Return the [X, Y] coordinate for the center point of the cell that contains the specified text.  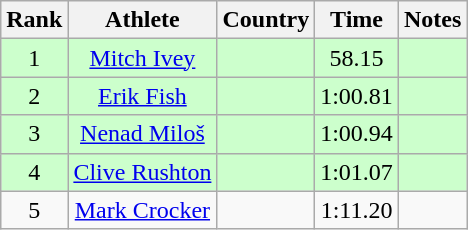
Athlete [142, 20]
3 [34, 134]
1:01.07 [357, 172]
Erik Fish [142, 96]
Rank [34, 20]
Nenad Miloš [142, 134]
4 [34, 172]
Country [266, 20]
5 [34, 210]
Mark Crocker [142, 210]
1:00.94 [357, 134]
1:00.81 [357, 96]
1 [34, 58]
Mitch Ivey [142, 58]
Clive Rushton [142, 172]
Notes [432, 20]
58.15 [357, 58]
1:11.20 [357, 210]
Time [357, 20]
2 [34, 96]
